Return the (X, Y) coordinate for the center point of the cell that contains the specified text.  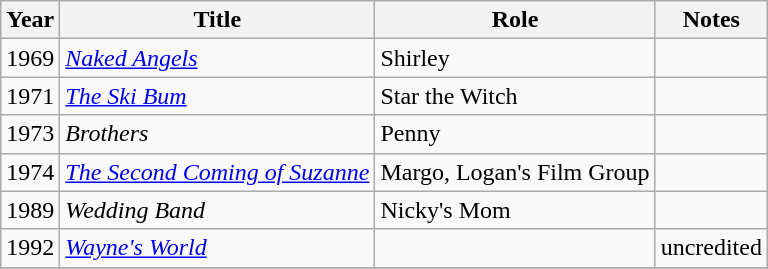
Title (218, 20)
Wayne's World (218, 248)
1973 (30, 134)
Year (30, 20)
Margo, Logan's Film Group (515, 172)
The Ski Bum (218, 96)
Nicky's Mom (515, 210)
uncredited (711, 248)
The Second Coming of Suzanne (218, 172)
1989 (30, 210)
1974 (30, 172)
Brothers (218, 134)
1971 (30, 96)
Penny (515, 134)
Naked Angels (218, 58)
Wedding Band (218, 210)
Role (515, 20)
Notes (711, 20)
1969 (30, 58)
1992 (30, 248)
Shirley (515, 58)
Star the Witch (515, 96)
